Return the (x, y) coordinate for the center point of the cell that contains the specified text.  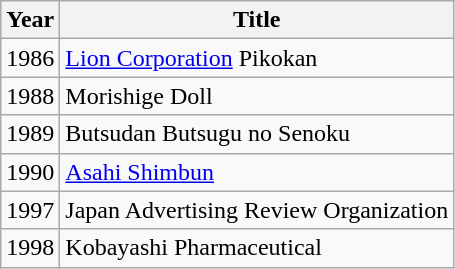
1989 (30, 134)
1986 (30, 58)
Lion Corporation Pikokan (257, 58)
1998 (30, 248)
Year (30, 20)
1990 (30, 172)
Kobayashi Pharmaceutical (257, 248)
1997 (30, 210)
Asahi Shimbun (257, 172)
1988 (30, 96)
Butsudan Butsugu no Senoku (257, 134)
Morishige Doll (257, 96)
Title (257, 20)
Japan Advertising Review Organization (257, 210)
